Extract the [x, y] coordinate from the center of the cell holding the provided text.  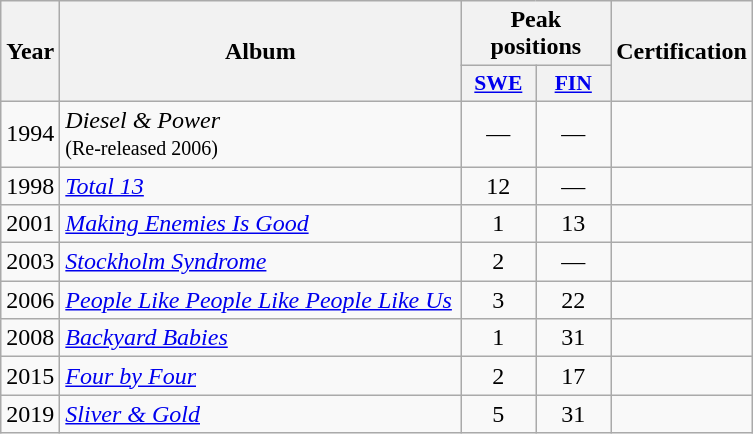
Backyard Babies [260, 338]
22 [574, 300]
2006 [30, 300]
2001 [30, 224]
Total 13 [260, 185]
2003 [30, 262]
Peak positions [536, 34]
5 [498, 414]
SWE [498, 84]
Four by Four [260, 376]
12 [498, 185]
3 [498, 300]
1998 [30, 185]
People Like People Like People Like Us [260, 300]
Certification [682, 52]
Making Enemies Is Good [260, 224]
Stockholm Syndrome [260, 262]
Year [30, 52]
Sliver & Gold [260, 414]
17 [574, 376]
1994 [30, 134]
2019 [30, 414]
Diesel & Power (Re-released 2006) [260, 134]
FIN [574, 84]
13 [574, 224]
Album [260, 52]
2015 [30, 376]
2008 [30, 338]
